Provide the (x, y) coordinate of the cell's center where the given text is located.  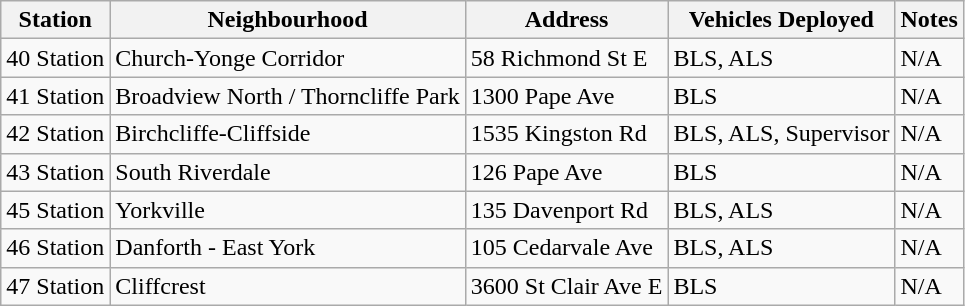
1535 Kingston Rd (566, 134)
42 Station (56, 134)
South Riverdale (288, 172)
Church-Yonge Corridor (288, 58)
Cliffcrest (288, 286)
46 Station (56, 248)
45 Station (56, 210)
47 Station (56, 286)
Station (56, 20)
Yorkville (288, 210)
43 Station (56, 172)
135 Davenport Rd (566, 210)
Neighbourhood (288, 20)
BLS, ALS, Supervisor (782, 134)
Danforth - East York (288, 248)
Broadview North / Thorncliffe Park (288, 96)
40 Station (56, 58)
41 Station (56, 96)
Address (566, 20)
126 Pape Ave (566, 172)
Birchcliffe-Cliffside (288, 134)
3600 St Clair Ave E (566, 286)
58 Richmond St E (566, 58)
Notes (929, 20)
1300 Pape Ave (566, 96)
105 Cedarvale Ave (566, 248)
Vehicles Deployed (782, 20)
